Identify which cell holds the provided text, then report its [x, y] central coordinate. 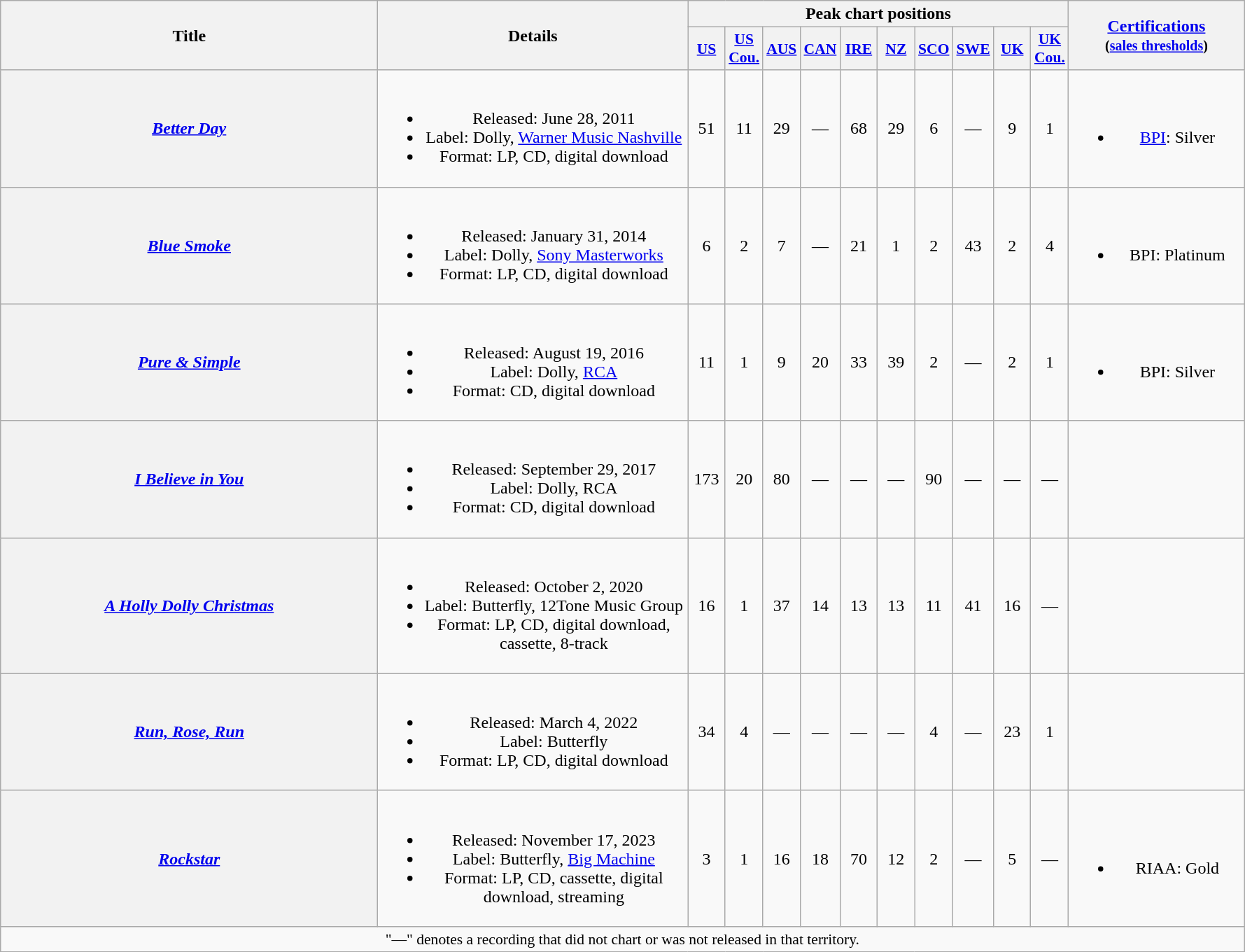
80 [781, 479]
SWE [973, 49]
Released: November 17, 2023Label: Butterfly, Big MachineFormat: LP, CD, cassette, digital download, streaming [533, 858]
AUS [781, 49]
Released: January 31, 2014Label: Dolly, Sony MasterworksFormat: LP, CD, digital download [533, 245]
12 [896, 858]
CAN [820, 49]
37 [781, 605]
Released: June 28, 2011Label: Dolly, Warner Music NashvilleFormat: LP, CD, digital download [533, 129]
51 [707, 129]
Certifications(sales thresholds) [1156, 35]
NZ [896, 49]
Blue Smoke [189, 245]
23 [1012, 732]
Released: March 4, 2022Label: ButterflyFormat: LP, CD, digital download [533, 732]
Run, Rose, Run [189, 732]
BPI: Platinum [1156, 245]
43 [973, 245]
68 [858, 129]
Released: October 2, 2020Label: Butterfly, 12Tone Music GroupFormat: LP, CD, digital download, cassette, 8-track [533, 605]
Better Day [189, 129]
SCO [934, 49]
IRE [858, 49]
UK [1012, 49]
34 [707, 732]
Released: August 19, 2016Label: Dolly, RCAFormat: CD, digital download [533, 363]
173 [707, 479]
Details [533, 35]
7 [781, 245]
39 [896, 363]
18 [820, 858]
US [707, 49]
41 [973, 605]
Title [189, 35]
70 [858, 858]
A Holly Dolly Christmas [189, 605]
RIAA: Gold [1156, 858]
Pure & Simple [189, 363]
21 [858, 245]
3 [707, 858]
"—" denotes a recording that did not chart or was not released in that territory. [623, 939]
14 [820, 605]
Peak chart positions [878, 14]
I Believe in You [189, 479]
5 [1012, 858]
Rockstar [189, 858]
90 [934, 479]
USCou. [744, 49]
33 [858, 363]
UKCou. [1050, 49]
Released: September 29, 2017Label: Dolly, RCAFormat: CD, digital download [533, 479]
